Pinpoint the cell where the given text exists, returning its (x, y) midpoint coordinate. 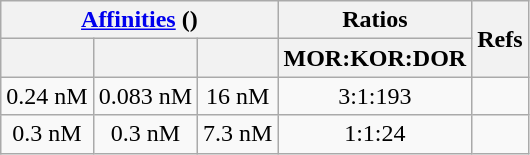
Refs (500, 39)
Affinities () (140, 20)
0.24 nM (47, 96)
1:1:24 (375, 134)
16 nM (238, 96)
0.083 nM (145, 96)
MOR:KOR:DOR (375, 58)
7.3 nM (238, 134)
Ratios (375, 20)
3:1:193 (375, 96)
